Return the [x, y] coordinate for the center point of the cell that contains the specified text.  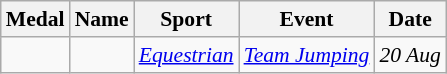
Sport [186, 19]
Equestrian [186, 55]
Name [102, 19]
Date [410, 19]
Event [307, 19]
Team Jumping [307, 55]
Medal [36, 19]
20 Aug [410, 55]
